Detect which cell encompasses the target text, then output its (X, Y) center coordinate. 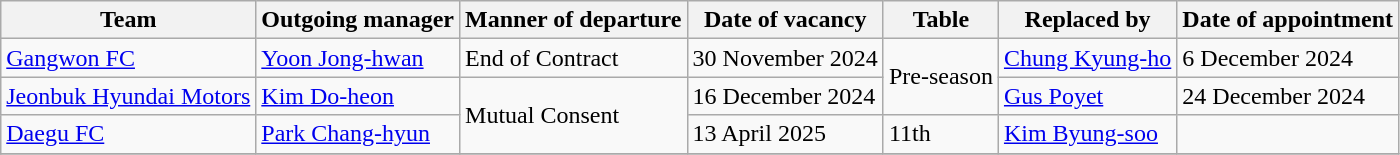
11th (940, 134)
Replaced by (1087, 20)
End of Contract (574, 58)
Mutual Consent (574, 115)
Daegu FC (128, 134)
Jeonbuk Hyundai Motors (128, 96)
Kim Do-heon (358, 96)
Yoon Jong-hwan (358, 58)
Date of vacancy (785, 20)
24 December 2024 (1288, 96)
30 November 2024 (785, 58)
Gangwon FC (128, 58)
Chung Kyung-ho (1087, 58)
13 April 2025 (785, 134)
Kim Byung-soo (1087, 134)
Pre-season (940, 77)
Manner of departure (574, 20)
Table (940, 20)
6 December 2024 (1288, 58)
Team (128, 20)
Date of appointment (1288, 20)
Gus Poyet (1087, 96)
16 December 2024 (785, 96)
Outgoing manager (358, 20)
Park Chang-hyun (358, 134)
